Return (X, Y) of the center of cell containing provided text 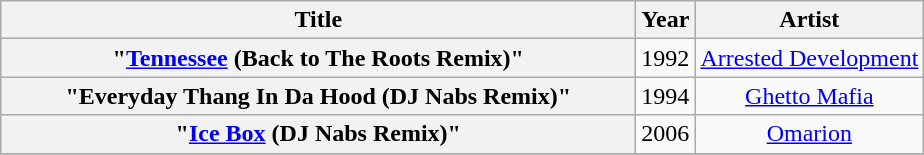
Year (666, 20)
"Everyday Thang In Da Hood (DJ Nabs Remix)" (318, 96)
Arrested Development (810, 58)
Omarion (810, 134)
2006 (666, 134)
Artist (810, 20)
1992 (666, 58)
"Ice Box (DJ Nabs Remix)" (318, 134)
"Tennessee (Back to The Roots Remix)" (318, 58)
Title (318, 20)
1994 (666, 96)
Ghetto Mafia (810, 96)
